Pinpoint the cell where the given text exists, returning its (x, y) midpoint coordinate. 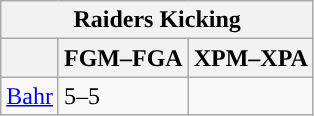
Bahr (30, 96)
FGM–FGA (123, 58)
5–5 (123, 96)
Raiders Kicking (158, 20)
XPM–XPA (250, 58)
